Scan for the cell matching the given text and deliver its (x, y) coordinate at center. 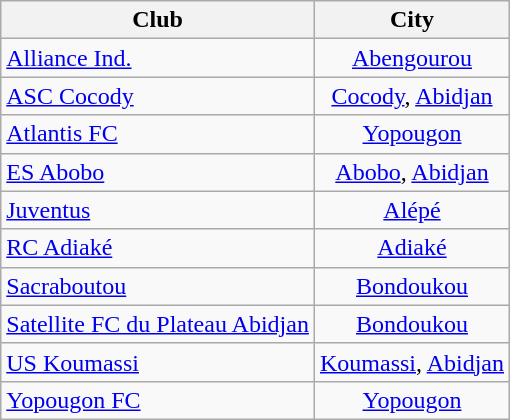
Juventus (158, 210)
Alliance Ind. (158, 58)
Abobo, Abidjan (412, 172)
Koumassi, Abidjan (412, 362)
Club (158, 20)
RC Adiaké (158, 248)
Sacraboutou (158, 286)
Abengourou (412, 58)
Alépé (412, 210)
Cocody, Abidjan (412, 96)
City (412, 20)
Yopougon FC (158, 400)
ES Abobo (158, 172)
Atlantis FC (158, 134)
ASC Cocody (158, 96)
Adiaké (412, 248)
Satellite FC du Plateau Abidjan (158, 324)
US Koumassi (158, 362)
